For the text-containing cell, return its midpoint in (X, Y) coordinate format. 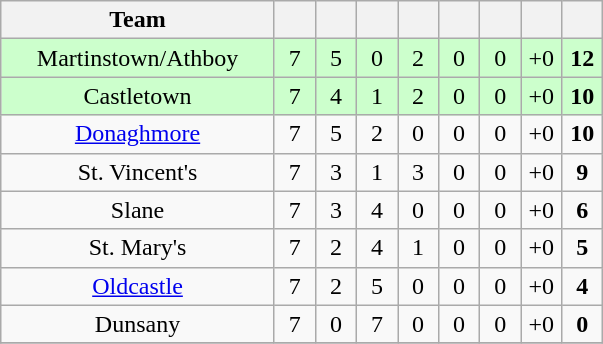
Donaghmore (138, 134)
Team (138, 20)
St. Mary's (138, 248)
9 (582, 172)
Martinstown/Athboy (138, 58)
Dunsany (138, 324)
6 (582, 210)
Castletown (138, 96)
St. Vincent's (138, 172)
Oldcastle (138, 286)
12 (582, 58)
Slane (138, 210)
